Return the [X, Y] coordinate for the center point of the cell that contains the specified text.  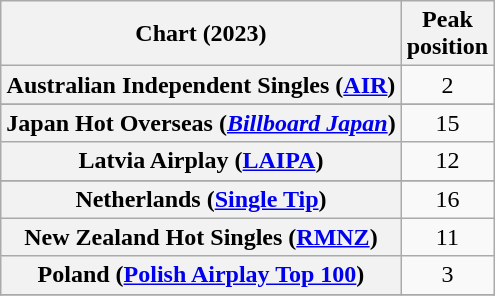
Latvia Airplay (LAIPA) [201, 161]
Australian Independent Singles (AIR) [201, 85]
2 [447, 85]
12 [447, 161]
Chart (2023) [201, 34]
Japan Hot Overseas (Billboard Japan) [201, 123]
16 [447, 199]
11 [447, 237]
15 [447, 123]
New Zealand Hot Singles (RMNZ) [201, 237]
3 [447, 275]
Peakposition [447, 34]
Netherlands (Single Tip) [201, 199]
Poland (Polish Airplay Top 100) [201, 275]
